Output the (x, y) coordinate of the center of the cell containing the given text.  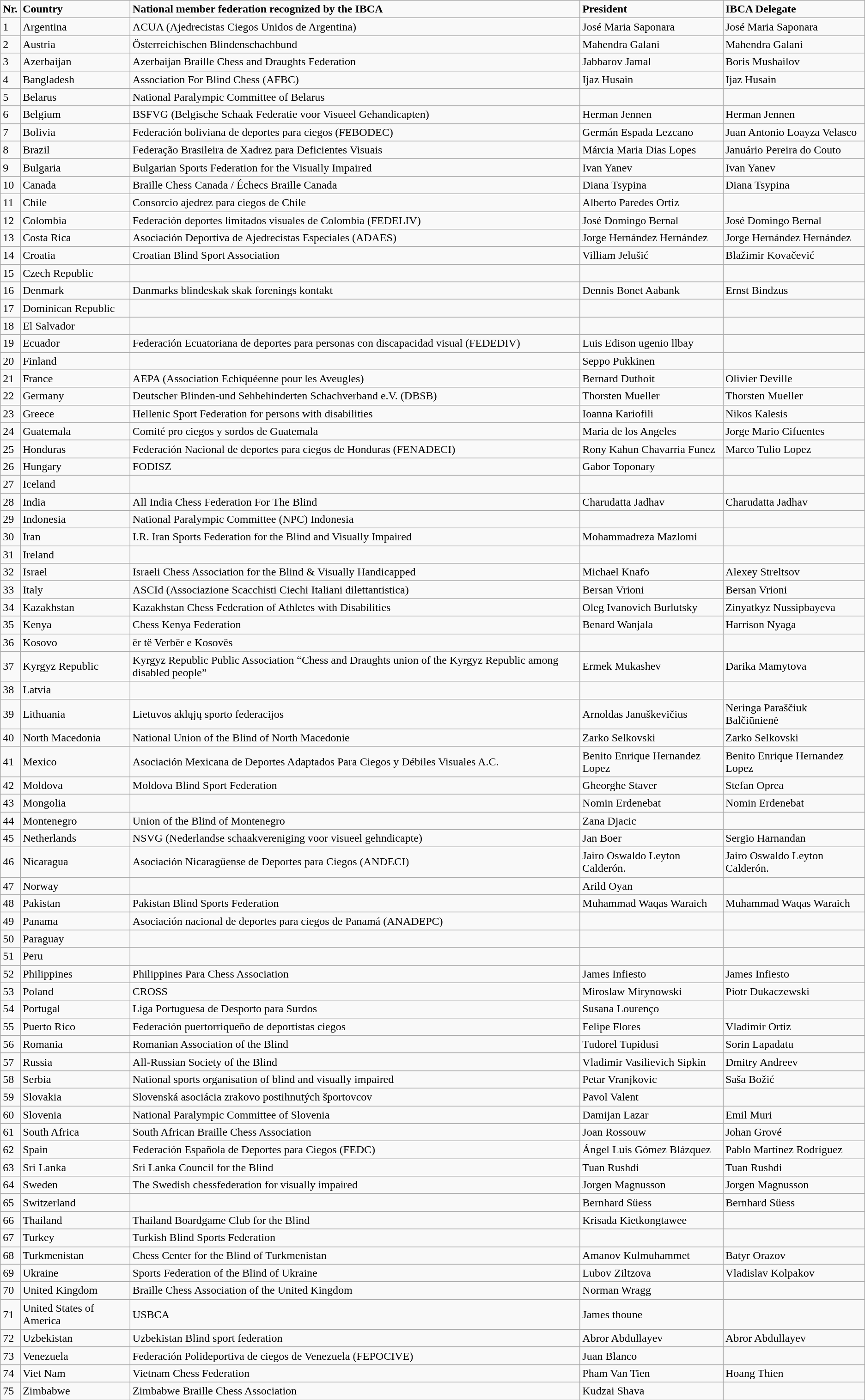
Lietuvos aklųjų sporto federacijos (355, 714)
Ángel Luis Gómez Blázquez (652, 1150)
Vietnam Chess Federation (355, 1373)
7 (10, 132)
Neringa Paraščiuk Balčiūnienė (794, 714)
29 (10, 520)
Norman Wragg (652, 1290)
AEPA (Association Echiquéenne pour les Aveugles) (355, 379)
Chile (75, 202)
Gheorghe Staver (652, 785)
Asociación Deportiva de Ajedrecistas Especiales (ADAES) (355, 238)
Finland (75, 361)
Thailand Boardgame Club for the Blind (355, 1220)
23 (10, 414)
17 (10, 308)
Turkmenistan (75, 1255)
Federación boliviana de deportes para ciegos (FEBODEC) (355, 132)
Greece (75, 414)
72 (10, 1338)
Indonesia (75, 520)
56 (10, 1044)
Emil Muri (794, 1114)
69 (10, 1273)
National Paralympic Committee of Belarus (355, 97)
Iceland (75, 484)
58 (10, 1079)
Zimbabwe Braille Chess Association (355, 1391)
Nr. (10, 9)
National sports organisation of blind and visually impaired (355, 1079)
21 (10, 379)
15 (10, 273)
53 (10, 991)
Boris Mushailov (794, 62)
22 (10, 396)
Jan Boer (652, 838)
Sorin Lapadatu (794, 1044)
Rony Kahun Chavarria Funez (652, 449)
Germán Espada Lezcano (652, 132)
Dmitry Andreev (794, 1062)
Sri Lanka (75, 1168)
43 (10, 803)
Damijan Lazar (652, 1114)
63 (10, 1168)
Union of the Blind of Montenegro (355, 820)
18 (10, 326)
20 (10, 361)
40 (10, 738)
48 (10, 904)
6 (10, 115)
16 (10, 291)
Turkish Blind Sports Federation (355, 1238)
24 (10, 431)
55 (10, 1027)
Sweden (75, 1185)
Brazil (75, 150)
39 (10, 714)
ASCId (Associazione Scacchisti Ciechi Italiani dilettantistica) (355, 590)
Russia (75, 1062)
South Africa (75, 1132)
45 (10, 838)
Netherlands (75, 838)
37 (10, 666)
Switzerland (75, 1203)
Danmarks blindeskak skak forenings kontakt (355, 291)
Serbia (75, 1079)
President (652, 9)
Saša Božić (794, 1079)
National Union of the Blind of North Macedonie (355, 738)
Juan Blanco (652, 1356)
Hellenic Sport Federation for persons with disabilities (355, 414)
54 (10, 1009)
13 (10, 238)
Turkey (75, 1238)
Stefan Oprea (794, 785)
India (75, 501)
Arnoldas Januškevičius (652, 714)
Germany (75, 396)
8 (10, 150)
National member federation recognized by the IBCA (355, 9)
Portugal (75, 1009)
30 (10, 537)
Federación Española de Deportes para Ciegos (FEDC) (355, 1150)
4 (10, 79)
Norway (75, 886)
All India Chess Federation For The Blind (355, 501)
Sergio Harnandan (794, 838)
Villiam Jelušić (652, 256)
ACUA (Ajedrecistas Ciegos Unidos de Argentina) (355, 27)
South African Braille Chess Association (355, 1132)
Pavol Valent (652, 1097)
Consorcio ajedrez para ciegos de Chile (355, 202)
Montenegro (75, 820)
Sports Federation of the Blind of Ukraine (355, 1273)
Federación deportes limitados visuales de Colombia (FEDELIV) (355, 220)
61 (10, 1132)
I.R. Iran Sports Federation for the Blind and Visually Impaired (355, 537)
73 (10, 1356)
Zinyatkyz Nussipbayeva (794, 607)
1 (10, 27)
Thailand (75, 1220)
Amanov Kulmuhammet (652, 1255)
Federação Brasileira de Xadrez para Deficientes Visuais (355, 150)
Country (75, 9)
Johan Grové (794, 1132)
Slovenia (75, 1114)
Braille Chess Association of the United Kingdom (355, 1290)
Kudzai Shava (652, 1391)
Dominican Republic (75, 308)
Federación puertorriqueño de deportistas ciegos (355, 1027)
Vladislav Kolpakov (794, 1273)
60 (10, 1114)
Moldova Blind Sport Federation (355, 785)
59 (10, 1097)
46 (10, 862)
Federación Nacional de deportes para ciegos de Honduras (FENADECI) (355, 449)
Lubov Ziltzova (652, 1273)
Philippines Para Chess Association (355, 974)
Paraguay (75, 939)
Vladimir Vasilievich Sipkin (652, 1062)
Uzbekistan (75, 1338)
Asociación Mexicana de Deportes Adaptados Para Ciegos y Débiles Visuales A.C. (355, 762)
51 (10, 956)
Ecuador (75, 343)
Arild Oyan (652, 886)
IBCA Delegate (794, 9)
Oleg Ivanovich Burlutsky (652, 607)
Piotr Dukaczewski (794, 991)
Slovenská asociácia zrakovo postihnutých športovcov (355, 1097)
Kyrgyz Republic Public Association “Chess and Draughts union of the Kyrgyz Republic among disabled people” (355, 666)
49 (10, 921)
36 (10, 642)
Venezuela (75, 1356)
Ireland (75, 555)
El Salvador (75, 326)
Pakistan (75, 904)
National Paralympic Committee (NPC) Indonesia (355, 520)
Kenya (75, 625)
NSVG (Nederlandse schaakvereniging voor visueel gehndicapte) (355, 838)
National Paralympic Committee of Slovenia (355, 1114)
Bulgarian Sports Federation for the Visually Impaired (355, 167)
41 (10, 762)
Joan Rossouw (652, 1132)
68 (10, 1255)
Michael Knafo (652, 572)
Belarus (75, 97)
Asociación Nicaragüense de Deportes para Ciegos (ANDECI) (355, 862)
Deutscher Blinden-und Sehbehinderten Schachverband e.V. (DBSB) (355, 396)
Alberto Paredes Ortiz (652, 202)
Zimbabwe (75, 1391)
Czech Republic (75, 273)
Braille Chess Canada / Échecs Braille Canada (355, 185)
Alexey Streltsov (794, 572)
10 (10, 185)
Mohammadreza Mazlomi (652, 537)
Federación Ecuatoriana de deportes para personas con discapacidad visual (FEDEDIV) (355, 343)
Uzbekistan Blind sport federation (355, 1338)
Pakistan Blind Sports Federation (355, 904)
Puerto Rico (75, 1027)
Petar Vranjkovic (652, 1079)
Ioanna Kariofili (652, 414)
Kazakhstan Chess Federation of Athletes with Disabilities (355, 607)
Bangladesh (75, 79)
Philippines (75, 974)
62 (10, 1150)
Olivier Deville (794, 379)
Ermek Mukashev (652, 666)
Vladimir Ortiz (794, 1027)
Latvia (75, 690)
Gabor Toponary (652, 466)
Márcia Maria Dias Lopes (652, 150)
74 (10, 1373)
Chess Center for the Blind of Turkmenistan (355, 1255)
Argentina (75, 27)
Spain (75, 1150)
38 (10, 690)
Asociación nacional de deportes para ciegos de Panamá (ANADEPC) (355, 921)
34 (10, 607)
27 (10, 484)
32 (10, 572)
Comité pro ciegos y sordos de Guatemala (355, 431)
USBCA (355, 1314)
Romanian Association of the Blind (355, 1044)
64 (10, 1185)
26 (10, 466)
Miroslaw Mirynowski (652, 991)
Costa Rica (75, 238)
50 (10, 939)
Mongolia (75, 803)
Azerbaijan Braille Chess and Draughts Federation (355, 62)
Sri Lanka Council for the Blind (355, 1168)
Seppo Pukkinen (652, 361)
Austria (75, 44)
Blažimir Kovačević (794, 256)
United States of America (75, 1314)
33 (10, 590)
57 (10, 1062)
11 (10, 202)
Panama (75, 921)
Association For Blind Chess (AFBC) (355, 79)
Italy (75, 590)
Tudorel Tupidusi (652, 1044)
Ernst Bindzus (794, 291)
2 (10, 44)
Canada (75, 185)
Kosovo (75, 642)
19 (10, 343)
FODISZ (355, 466)
12 (10, 220)
CROSS (355, 991)
Krisada Kietkongtawee (652, 1220)
Marco Tulio Lopez (794, 449)
Honduras (75, 449)
Lithuania (75, 714)
5 (10, 97)
Luis Edison ugenio llbay (652, 343)
James thoune (652, 1314)
BSFVG (Belgische Schaak Federatie voor Visueel Gehandicapten) (355, 115)
Poland (75, 991)
Liga Portuguesa de Desporto para Surdos (355, 1009)
Pham Van Tien (652, 1373)
71 (10, 1314)
North Macedonia (75, 738)
Batyr Orazov (794, 1255)
Moldova (75, 785)
25 (10, 449)
Denmark (75, 291)
Dennis Bonet Aabank (652, 291)
65 (10, 1203)
The Swedish chessfederation for visually impaired (355, 1185)
Maria de los Angeles (652, 431)
Mexico (75, 762)
44 (10, 820)
Guatemala (75, 431)
United Kingdom (75, 1290)
Israeli Chess Association for the Blind & Visually Handicapped (355, 572)
Belgium (75, 115)
Iran (75, 537)
Viet Nam (75, 1373)
France (75, 379)
Romania (75, 1044)
ër të Verbër e Kosovës (355, 642)
Hungary (75, 466)
Slovakia (75, 1097)
70 (10, 1290)
66 (10, 1220)
52 (10, 974)
Hoang Thien (794, 1373)
Peru (75, 956)
Federación Polideportiva de ciegos de Venezuela (FEPOCIVE) (355, 1356)
Benard Wanjala (652, 625)
All-Russian Society of the Blind (355, 1062)
31 (10, 555)
Bernard Duthoit (652, 379)
Darika Mamytova (794, 666)
42 (10, 785)
Nicaragua (75, 862)
Bolivia (75, 132)
Israel (75, 572)
Januário Pereira do Couto (794, 150)
Pablo Martínez Rodríguez (794, 1150)
9 (10, 167)
Kyrgyz Republic (75, 666)
35 (10, 625)
Azerbaijan (75, 62)
Jorge Mario Cifuentes (794, 431)
Susana Lourenço (652, 1009)
Zana Djacic (652, 820)
Ukraine (75, 1273)
Nikos Kalesis (794, 414)
Österreichischen Blindenschachbund (355, 44)
3 (10, 62)
67 (10, 1238)
Felipe Flores (652, 1027)
75 (10, 1391)
Chess Kenya Federation (355, 625)
14 (10, 256)
Juan Antonio Loayza Velasco (794, 132)
47 (10, 886)
28 (10, 501)
Colombia (75, 220)
Kazakhstan (75, 607)
Jabbarov Jamal (652, 62)
Croatia (75, 256)
Harrison Nyaga (794, 625)
Croatian Blind Sport Association (355, 256)
Bulgaria (75, 167)
